Find where the given text appears and provide that cell's center as [x, y] coordinate. 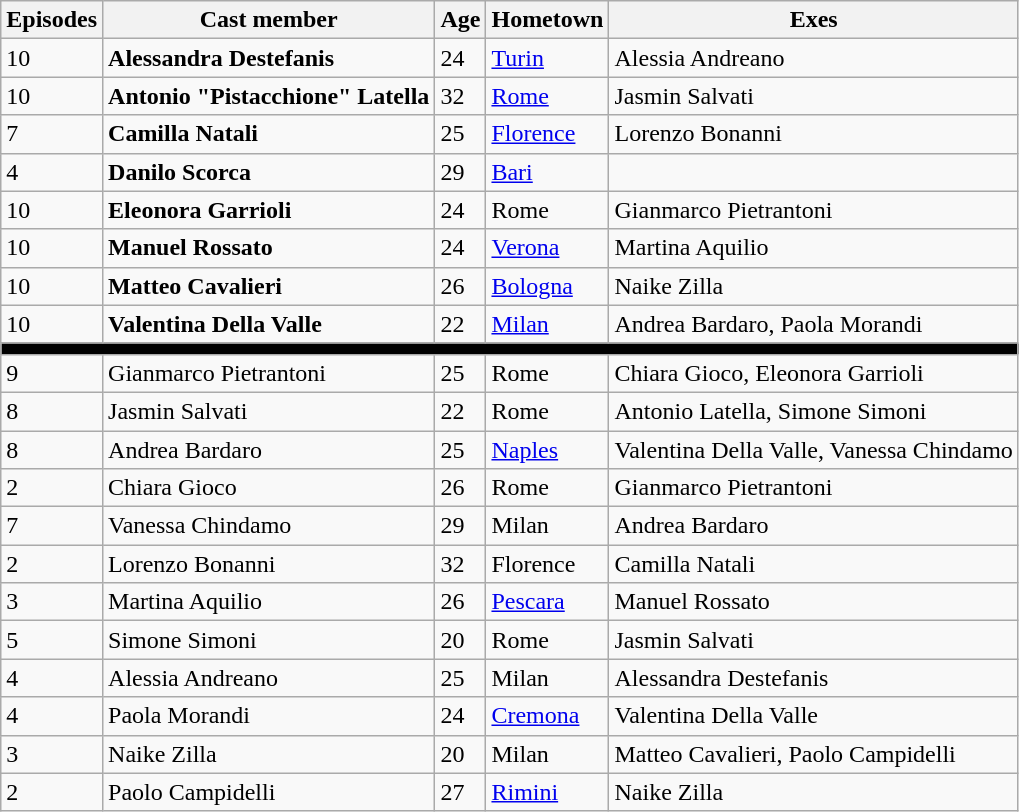
Age [460, 20]
Cremona [548, 716]
Antonio "Pistacchione" Latella [269, 96]
Bologna [548, 286]
Verona [548, 248]
9 [52, 373]
Naples [548, 449]
Chiara Gioco, Eleonora Garrioli [814, 373]
Pescara [548, 602]
Paola Morandi [269, 716]
Matteo Cavalieri [269, 286]
Episodes [52, 20]
Exes [814, 20]
Rimini [548, 792]
Turin [548, 58]
Hometown [548, 20]
Eleonora Garrioli [269, 210]
Matteo Cavalieri, Paolo Campidelli [814, 754]
Cast member [269, 20]
Valentina Della Valle, Vanessa Chindamo [814, 449]
Antonio Latella, Simone Simoni [814, 411]
Andrea Bardaro, Paola Morandi [814, 324]
Vanessa Chindamo [269, 526]
Danilo Scorca [269, 172]
Simone Simoni [269, 640]
Paolo Campidelli [269, 792]
Chiara Gioco [269, 488]
Bari [548, 172]
5 [52, 640]
27 [460, 792]
